Locate the cell with the specified text and output its (X, Y) center coordinate. 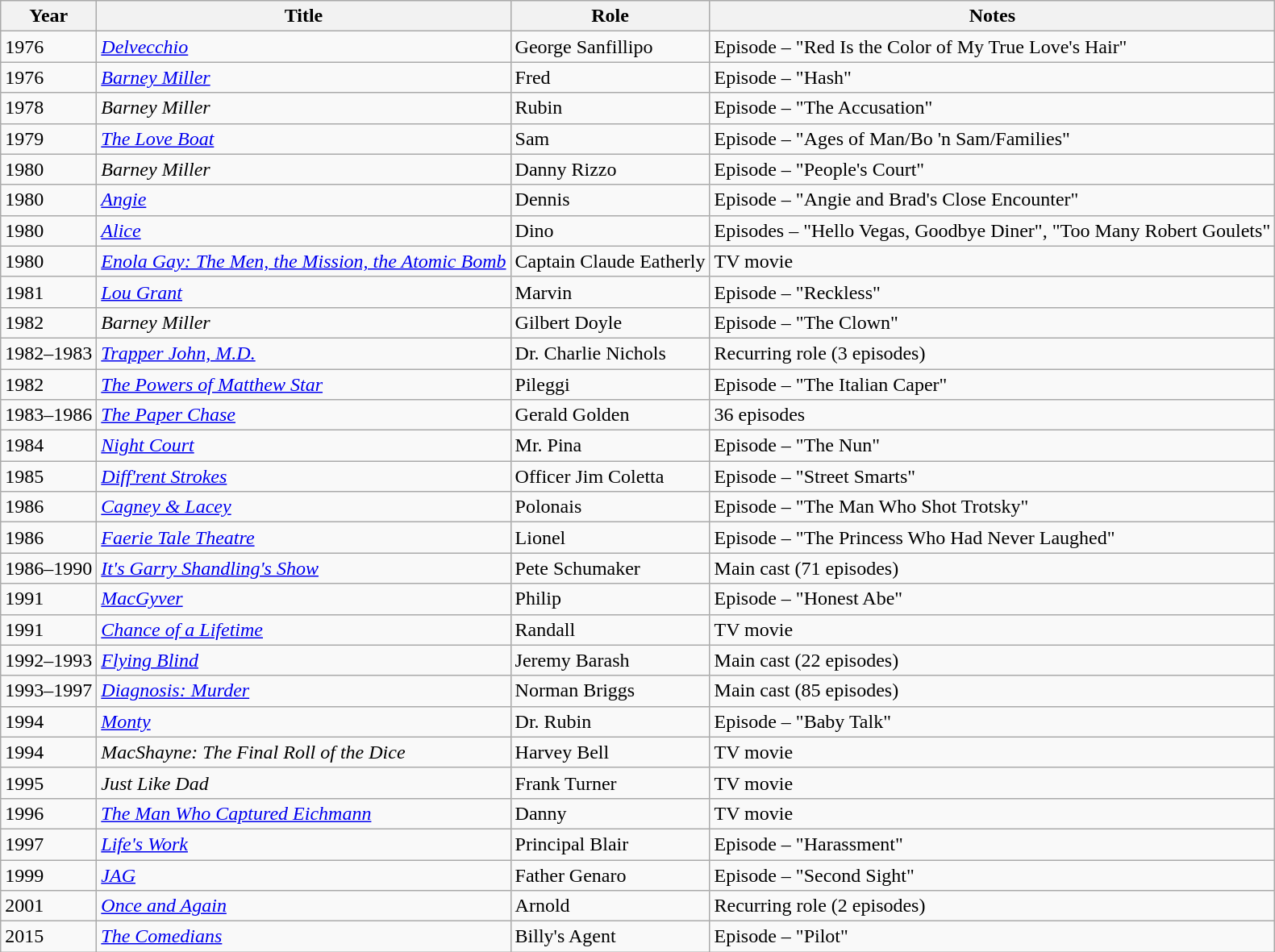
Philip (610, 599)
Angie (303, 200)
Title (303, 16)
Year (48, 16)
Episode – "People's Court" (992, 169)
The Man Who Captured Eichmann (303, 813)
Episode – "Angie and Brad's Close Encounter" (992, 200)
Life's Work (303, 844)
Norman Briggs (610, 691)
Once and Again (303, 906)
Gilbert Doyle (610, 322)
1984 (48, 446)
George Sanfillipo (610, 47)
Episode – "The Man Who Shot Trotsky" (992, 507)
1978 (48, 108)
Episode – "The Accusation" (992, 108)
1996 (48, 813)
Officer Jim Coletta (610, 476)
Dr. Charlie Nichols (610, 353)
1995 (48, 783)
Recurring role (3 episodes) (992, 353)
The Comedians (303, 937)
Harvey Bell (610, 752)
Rubin (610, 108)
Father Genaro (610, 875)
Randall (610, 630)
1999 (48, 875)
The Love Boat (303, 139)
Just Like Dad (303, 783)
Dr. Rubin (610, 721)
Episodes – "Hello Vegas, Goodbye Diner", "Too Many Robert Goulets" (992, 231)
Episode – "Baby Talk" (992, 721)
Danny (610, 813)
Enola Gay: The Men, the Mission, the Atomic Bomb (303, 261)
Main cast (22 episodes) (992, 660)
Episode – "Red Is the Color of My True Love's Hair" (992, 47)
Alice (303, 231)
Episode – "The Princess Who Had Never Laughed" (992, 538)
Frank Turner (610, 783)
Fred (610, 77)
Episode – "Second Sight" (992, 875)
1982–1983 (48, 353)
1985 (48, 476)
Monty (303, 721)
1986–1990 (48, 568)
MacGyver (303, 599)
Episode – "Street Smarts" (992, 476)
Sam (610, 139)
Cagney & Lacey (303, 507)
Notes (992, 16)
1997 (48, 844)
1983–1986 (48, 415)
Episode – "The Clown" (992, 322)
Captain Claude Eatherly (610, 261)
Principal Blair (610, 844)
Main cast (71 episodes) (992, 568)
Marvin (610, 292)
1992–1993 (48, 660)
1981 (48, 292)
Episode – "Hash" (992, 77)
Gerald Golden (610, 415)
Danny Rizzo (610, 169)
Night Court (303, 446)
Flying Blind (303, 660)
It's Garry Shandling's Show (303, 568)
Polonais (610, 507)
Recurring role (2 episodes) (992, 906)
Jeremy Barash (610, 660)
Episode – "Honest Abe" (992, 599)
JAG (303, 875)
Pete Schumaker (610, 568)
Episode – "The Nun" (992, 446)
Mr. Pina (610, 446)
Diff'rent Strokes (303, 476)
Diagnosis: Murder (303, 691)
Chance of a Lifetime (303, 630)
2015 (48, 937)
Lionel (610, 538)
Billy's Agent (610, 937)
The Paper Chase (303, 415)
Lou Grant (303, 292)
Faerie Tale Theatre (303, 538)
Pileggi (610, 385)
Delvecchio (303, 47)
Episode – "Harassment" (992, 844)
MacShayne: The Final Roll of the Dice (303, 752)
Dino (610, 231)
Arnold (610, 906)
Trapper John, M.D. (303, 353)
Main cast (85 episodes) (992, 691)
36 episodes (992, 415)
Episode – "Reckless" (992, 292)
Role (610, 16)
Dennis (610, 200)
1993–1997 (48, 691)
1979 (48, 139)
2001 (48, 906)
Episode – "Pilot" (992, 937)
The Powers of Matthew Star (303, 385)
Episode – "The Italian Caper" (992, 385)
Episode – "Ages of Man/Bo 'n Sam/Families" (992, 139)
